Pinpoint the cell where the given text exists, returning its (X, Y) midpoint coordinate. 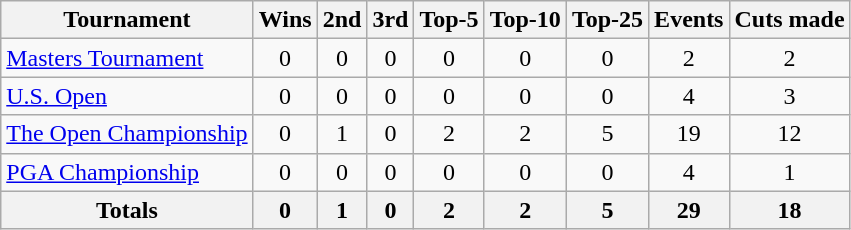
Totals (127, 210)
18 (790, 210)
Top-25 (607, 20)
12 (790, 134)
Masters Tournament (127, 58)
Wins (285, 20)
U.S. Open (127, 96)
3rd (390, 20)
Tournament (127, 20)
Events (689, 20)
The Open Championship (127, 134)
19 (689, 134)
29 (689, 210)
2nd (342, 20)
Top-5 (449, 20)
PGA Championship (127, 172)
Top-10 (525, 20)
3 (790, 96)
Cuts made (790, 20)
